Provide the (X, Y) coordinate of the cell's center where the given text is located.  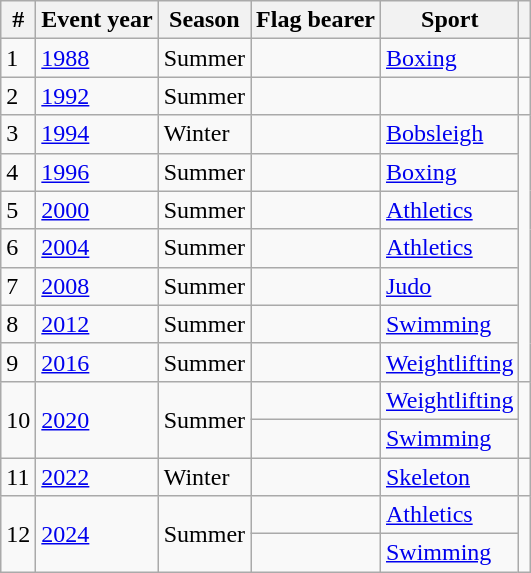
2000 (97, 210)
2022 (97, 477)
1996 (97, 172)
9 (18, 362)
3 (18, 134)
2012 (97, 324)
Season (204, 20)
7 (18, 286)
2008 (97, 286)
Bobsleigh (449, 134)
2016 (97, 362)
Skeleton (449, 477)
Sport (449, 20)
8 (18, 324)
1992 (97, 96)
2 (18, 96)
4 (18, 172)
11 (18, 477)
2004 (97, 248)
12 (18, 534)
1994 (97, 134)
# (18, 20)
Flag bearer (316, 20)
6 (18, 248)
1988 (97, 58)
2020 (97, 419)
5 (18, 210)
Judo (449, 286)
2024 (97, 534)
10 (18, 419)
1 (18, 58)
Event year (97, 20)
